Capture the cell that displays the provided text and extract its (x, y) central coordinate. 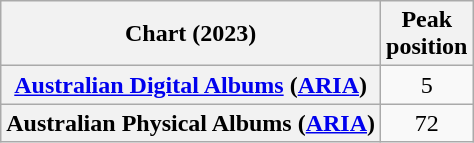
Australian Physical Albums (ARIA) (191, 123)
72 (427, 123)
Australian Digital Albums (ARIA) (191, 85)
5 (427, 85)
Chart (2023) (191, 34)
Peakposition (427, 34)
